From the cell containing the given text, extract its center point as [X, Y] coordinate. 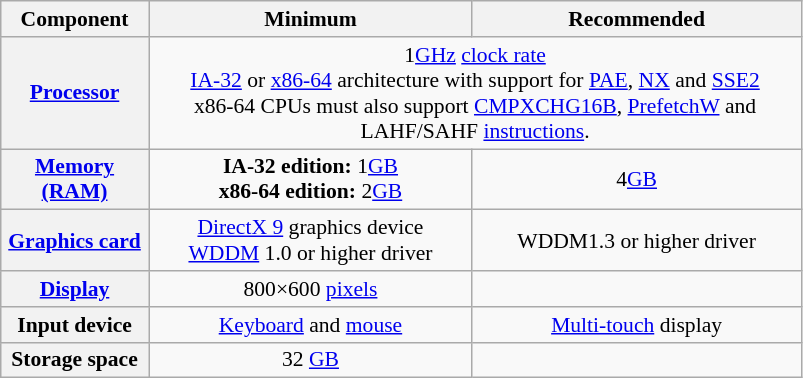
Input device [74, 325]
IA-32 edition: 1GBx86-64 edition: 2GB [310, 180]
Keyboard and mouse [310, 325]
DirectX 9 graphics deviceWDDM 1.0 or higher driver [310, 240]
Minimum [310, 19]
Recommended [636, 19]
Memory (RAM) [74, 180]
4GB [636, 180]
WDDM1.3 or higher driver [636, 240]
Component [74, 19]
Processor [74, 93]
32 GB [310, 360]
Multi-touch display [636, 325]
Display [74, 289]
Storage space [74, 360]
800×600 pixels [310, 289]
Graphics card [74, 240]
